Return (X, Y) of the center of cell containing provided text 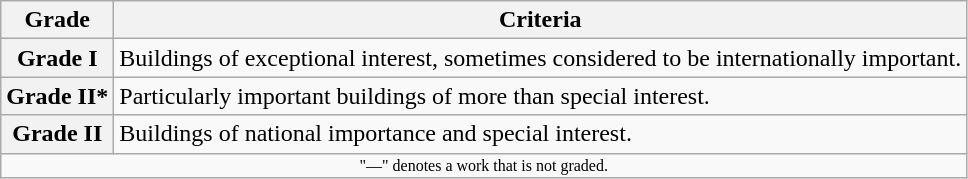
Grade I (58, 58)
Grade II (58, 134)
"—" denotes a work that is not graded. (484, 165)
Buildings of exceptional interest, sometimes considered to be internationally important. (540, 58)
Particularly important buildings of more than special interest. (540, 96)
Grade (58, 20)
Buildings of national importance and special interest. (540, 134)
Grade II* (58, 96)
Criteria (540, 20)
